For the text-containing cell, return its midpoint in [x, y] coordinate format. 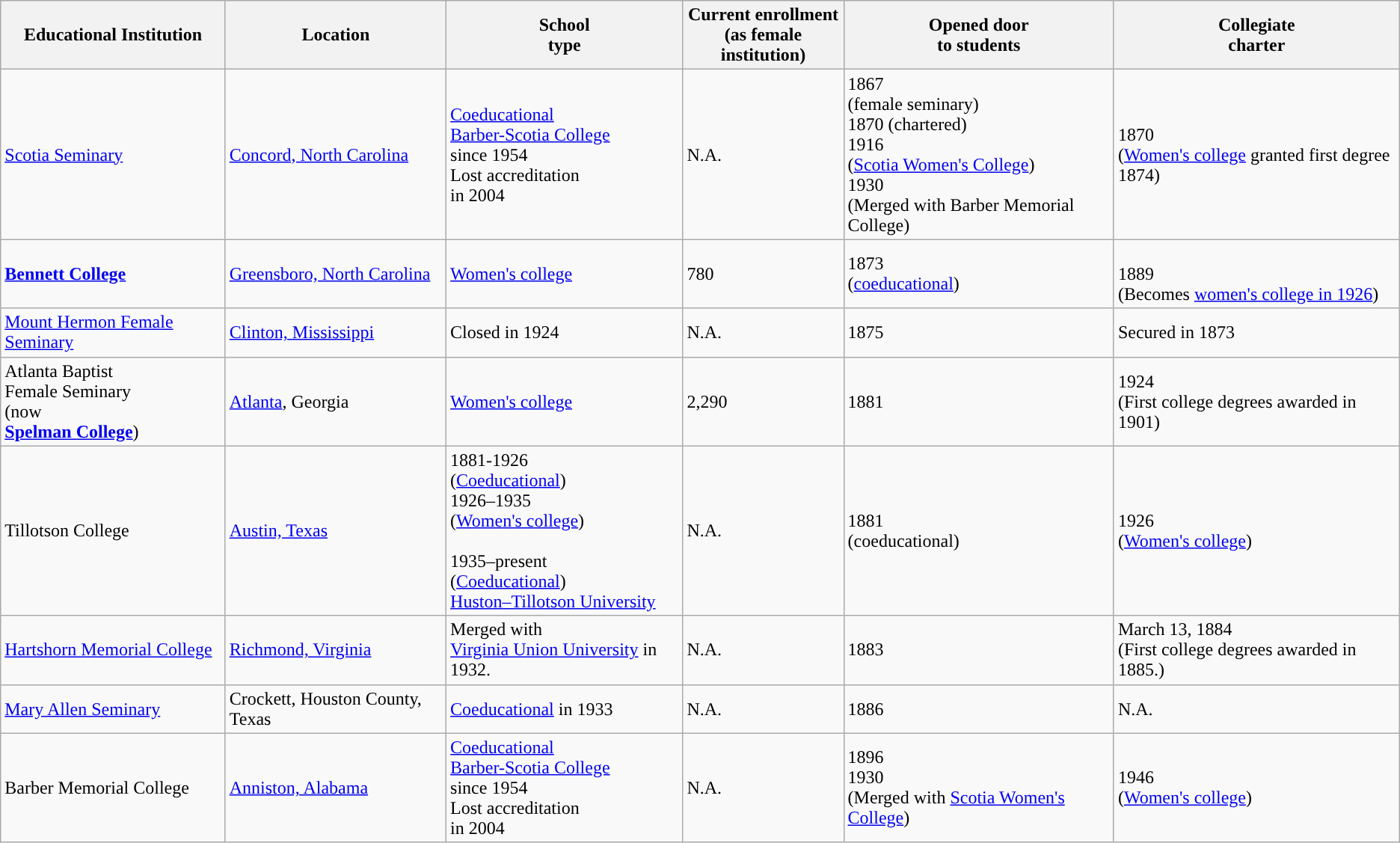
1881(coeducational) [978, 531]
1873(coeducational) [978, 274]
Current enrollment(as female institution) [763, 35]
Mount Hermon Female Seminary [113, 332]
Atlanta BaptistFemale Seminary(nowSpelman College) [113, 401]
Anniston, Alabama [335, 788]
2,290 [763, 401]
Opened doorto students [978, 35]
Educational Institution [113, 35]
Bennett College [113, 274]
Concord, North Carolina [335, 154]
780 [763, 274]
1924(First college degrees awarded in 1901) [1256, 401]
Location [335, 35]
Secured in 1873 [1256, 332]
1881-1926(Coeducational)1926–1935(Women's college)1935–present(Coeducational)Huston–Tillotson University [565, 531]
March 13, 1884(First college degrees awarded in 1885.) [1256, 650]
Coeducational in 1933 [565, 709]
Hartshorn Memorial College [113, 650]
1870(Women's college granted first degree 1874) [1256, 154]
Mary Allen Seminary [113, 709]
Scotia Seminary [113, 154]
Schooltype [565, 35]
1926(Women's college) [1256, 531]
18961930(Merged with Scotia Women's College) [978, 788]
1881 [978, 401]
1867(female seminary)1870 (chartered)1916(Scotia Women's College)1930(Merged with Barber Memorial College) [978, 154]
1883 [978, 650]
1946(Women's college) [1256, 788]
Greensboro, North Carolina [335, 274]
Atlanta, Georgia [335, 401]
Tillotson College [113, 531]
Merged withVirginia Union University in 1932. [565, 650]
Richmond, Virginia [335, 650]
Clinton, Mississippi [335, 332]
Austin, Texas [335, 531]
1886 [978, 709]
1889(Becomes women's college in 1926) [1256, 274]
Crockett, Houston County, Texas [335, 709]
Collegiatecharter [1256, 35]
Closed in 1924 [565, 332]
Barber Memorial College [113, 788]
1875 [978, 332]
